Scan for the cell matching the given text and deliver its [x, y] coordinate at center. 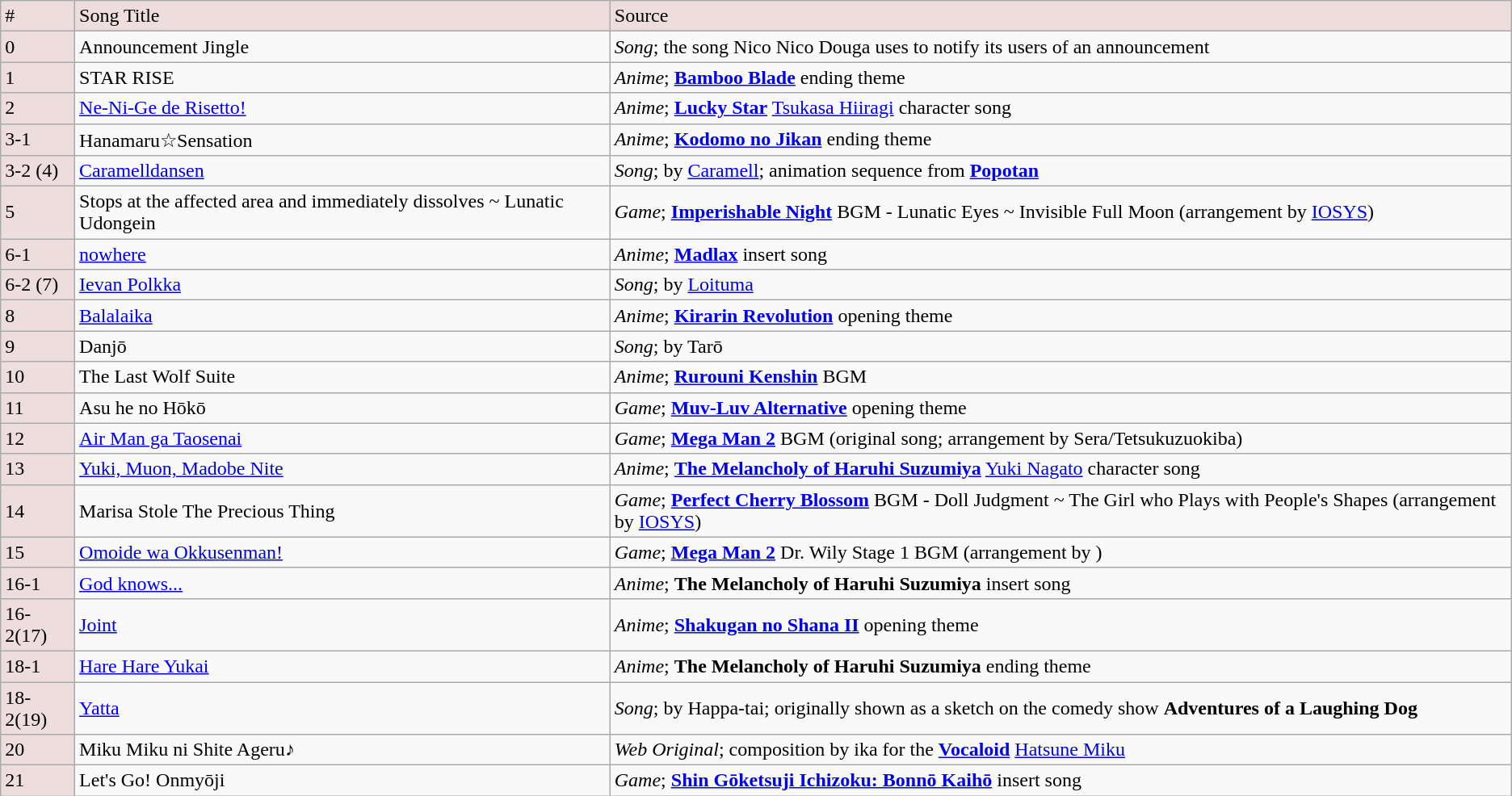
Song; the song Nico Nico Douga uses to notify its users of an announcement [1060, 47]
Web Original; composition by ika for the Vocaloid Hatsune Miku [1060, 750]
Hare Hare Yukai [342, 666]
# [38, 16]
12 [38, 438]
Joint [342, 625]
Air Man ga Taosenai [342, 438]
Marisa Stole The Precious Thing [342, 510]
Asu he no Hōkō [342, 408]
Yatta [342, 707]
Game; Muv-Luv Alternative opening theme [1060, 408]
16-2(17) [38, 625]
Game; Shin Gōketsuji Ichizoku: Bonnō Kaihō insert song [1060, 781]
10 [38, 377]
Anime; Rurouni Kenshin BGM [1060, 377]
Ne-Ni-Ge de Risetto! [342, 108]
2 [38, 108]
Miku Miku ni Shite Ageru♪ [342, 750]
Danjō [342, 346]
3-1 [38, 140]
Song Title [342, 16]
13 [38, 469]
Game; Imperishable Night BGM - Lunatic Eyes ~ Invisible Full Moon (arrangement by IOSYS) [1060, 213]
18-2(19) [38, 707]
9 [38, 346]
Caramelldansen [342, 171]
Yuki, Muon, Madobe Nite [342, 469]
Anime; Lucky Star Tsukasa Hiiragi character song [1060, 108]
20 [38, 750]
Game; Perfect Cherry Blossom BGM - Doll Judgment ~ The Girl who Plays with People's Shapes (arrangement by IOSYS) [1060, 510]
The Last Wolf Suite [342, 377]
Game; Mega Man 2 BGM (original song; arrangement by Sera/Tetsukuzuokiba) [1060, 438]
11 [38, 408]
3-2 (4) [38, 171]
Song; by Caramell; animation sequence from Popotan [1060, 171]
21 [38, 781]
5 [38, 213]
Stops at the affected area and immediately dissolves ~ Lunatic Udongein [342, 213]
Song; by Loituma [1060, 285]
Source [1060, 16]
16-1 [38, 583]
Anime; The Melancholy of Haruhi Suzumiya insert song [1060, 583]
Anime; Bamboo Blade ending theme [1060, 78]
Game; Mega Man 2 Dr. Wily Stage 1 BGM (arrangement by ) [1060, 552]
Anime; The Melancholy of Haruhi Suzumiya ending theme [1060, 666]
STAR RISE [342, 78]
Anime; Shakugan no Shana II opening theme [1060, 625]
Song; by Happa-tai; originally shown as a sketch on the comedy show Adventures of a Laughing Dog [1060, 707]
Announcement Jingle [342, 47]
Hanamaru☆Sensation [342, 140]
Ievan Polkka [342, 285]
Anime; The Melancholy of Haruhi Suzumiya Yuki Nagato character song [1060, 469]
0 [38, 47]
God knows... [342, 583]
Balalaika [342, 316]
1 [38, 78]
Anime; Kodomo no Jikan ending theme [1060, 140]
nowhere [342, 254]
15 [38, 552]
6-1 [38, 254]
Anime; Madlax insert song [1060, 254]
18-1 [38, 666]
6-2 (7) [38, 285]
14 [38, 510]
Let's Go! Onmyōji [342, 781]
8 [38, 316]
Song; by Tarō [1060, 346]
Anime; Kirarin Revolution opening theme [1060, 316]
Omoide wa Okkusenman! [342, 552]
